Determine the [X, Y] coordinate at the center of the cell enclosing the given text.  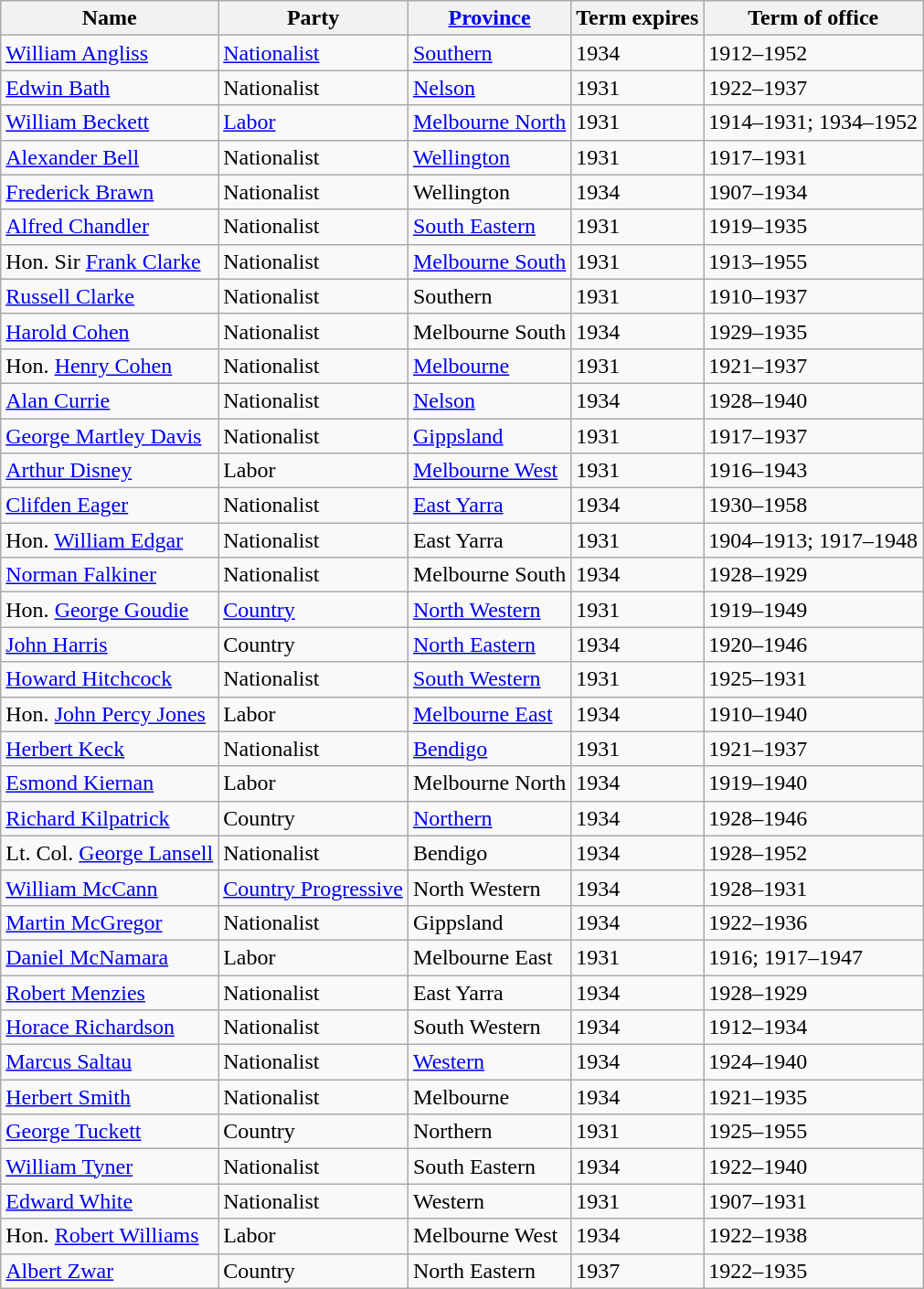
1914–1931; 1934–1952 [813, 123]
William McCann [110, 888]
George Martley Davis [110, 436]
Richard Kilpatrick [110, 818]
1916–1943 [813, 471]
Clifden Eager [110, 506]
Hon. William Edgar [110, 540]
1920–1946 [813, 644]
Hon. Robert Williams [110, 1236]
1922–1936 [813, 922]
Martin McGregor [110, 922]
George Tuckett [110, 1132]
1917–1931 [813, 157]
Edwin Bath [110, 88]
1917–1937 [813, 436]
Hon. Sir Frank Clarke [110, 261]
Lt. Col. George Lansell [110, 853]
1907–1931 [813, 1201]
Marcus Saltau [110, 1062]
1922–1935 [813, 1271]
John Harris [110, 644]
1913–1955 [813, 261]
1910–1940 [813, 714]
Frederick Brawn [110, 192]
1916; 1917–1947 [813, 957]
1919–1949 [813, 610]
1922–1937 [813, 88]
1919–1935 [813, 227]
1928–1952 [813, 853]
1937 [638, 1271]
Hon. John Percy Jones [110, 714]
1925–1931 [813, 679]
Party [313, 18]
1928–1946 [813, 818]
1922–1940 [813, 1166]
Howard Hitchcock [110, 679]
Alan Currie [110, 400]
1912–1952 [813, 53]
William Angliss [110, 53]
1928–1940 [813, 400]
Name [110, 18]
Alexander Bell [110, 157]
Esmond Kiernan [110, 783]
Edward White [110, 1201]
Harold Cohen [110, 331]
Horace Richardson [110, 1028]
Country Progressive [313, 888]
1910–1937 [813, 296]
Term of office [813, 18]
1919–1940 [813, 783]
Province [489, 18]
1928–1931 [813, 888]
1930–1958 [813, 506]
Russell Clarke [110, 296]
Herbert Smith [110, 1097]
1912–1934 [813, 1028]
1907–1934 [813, 192]
1929–1935 [813, 331]
Robert Menzies [110, 992]
Alfred Chandler [110, 227]
William Tyner [110, 1166]
Norman Falkiner [110, 575]
Albert Zwar [110, 1271]
1924–1940 [813, 1062]
Arthur Disney [110, 471]
William Beckett [110, 123]
1925–1955 [813, 1132]
Herbert Keck [110, 749]
1904–1913; 1917–1948 [813, 540]
1921–1935 [813, 1097]
Hon. George Goudie [110, 610]
Term expires [638, 18]
1922–1938 [813, 1236]
Daniel McNamara [110, 957]
Hon. Henry Cohen [110, 366]
